Output the [X, Y] coordinate of the center of the cell containing the given text.  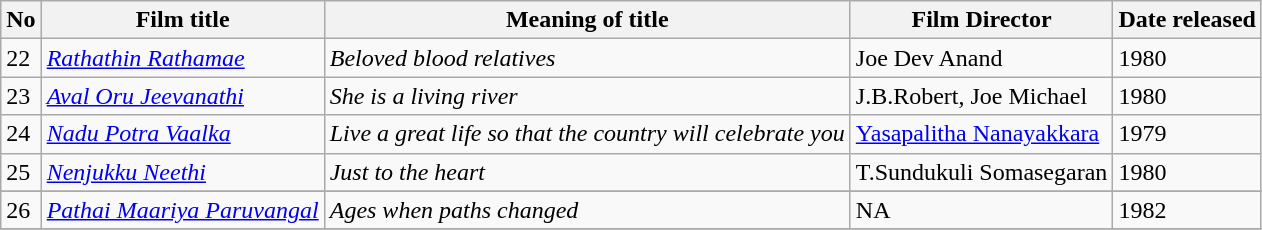
Meaning of title [587, 20]
24 [21, 134]
She is a living river [587, 96]
Nadu Potra Vaalka [182, 134]
Aval Oru Jeevanathi [182, 96]
Pathai Maariya Paruvangal [182, 210]
Film Director [982, 20]
NA [982, 210]
Date released [1188, 20]
1979 [1188, 134]
Live a great life so that the country will celebrate you [587, 134]
Film title [182, 20]
T.Sundukuli Somasegaran [982, 172]
22 [21, 58]
Nenjukku Neethi [182, 172]
Ages when paths changed [587, 210]
Beloved blood relatives [587, 58]
Joe Dev Anand [982, 58]
23 [21, 96]
Just to the heart [587, 172]
Yasapalitha Nanayakkara [982, 134]
No [21, 20]
J.B.Robert, Joe Michael [982, 96]
Rathathin Rathamae [182, 58]
26 [21, 210]
1982 [1188, 210]
25 [21, 172]
